Find where the given text appears and provide that cell's center as (X, Y) coordinate. 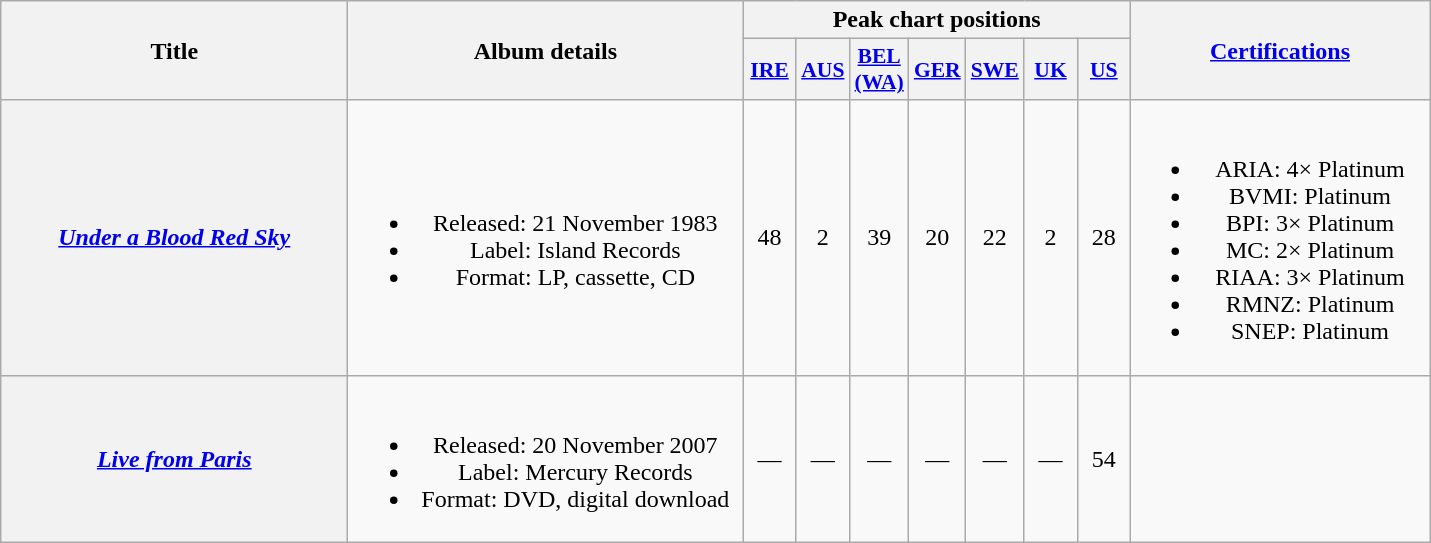
BEL(WA) (880, 70)
28 (1104, 238)
Certifications (1280, 50)
AUS (822, 70)
39 (880, 238)
Under a Blood Red Sky (174, 238)
US (1104, 70)
48 (770, 238)
ARIA: 4× PlatinumBVMI: PlatinumBPI: 3× PlatinumMC: 2× PlatinumRIAA: 3× PlatinumRMNZ: PlatinumSNEP: Platinum (1280, 238)
Peak chart positions (937, 20)
22 (995, 238)
20 (938, 238)
SWE (995, 70)
Released: 20 November 2007Label: Mercury RecordsFormat: DVD, digital download (546, 458)
IRE (770, 70)
Live from Paris (174, 458)
Album details (546, 50)
GER (938, 70)
Released: 21 November 1983Label: Island RecordsFormat: LP, cassette, CD (546, 238)
54 (1104, 458)
UK (1050, 70)
Title (174, 50)
